Output the [X, Y] coordinate of the center of the cell containing the given text.  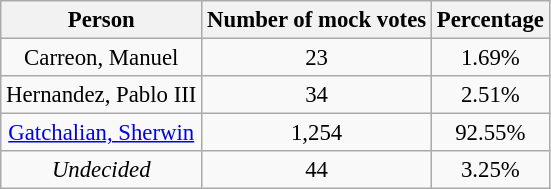
23 [317, 58]
44 [317, 170]
1.69% [490, 58]
Gatchalian, Sherwin [102, 133]
2.51% [490, 95]
Undecided [102, 170]
92.55% [490, 133]
Hernandez, Pablo III [102, 95]
Percentage [490, 20]
Number of mock votes [317, 20]
3.25% [490, 170]
Person [102, 20]
1,254 [317, 133]
Carreon, Manuel [102, 58]
34 [317, 95]
